Return (X, Y) of the center of cell containing provided text 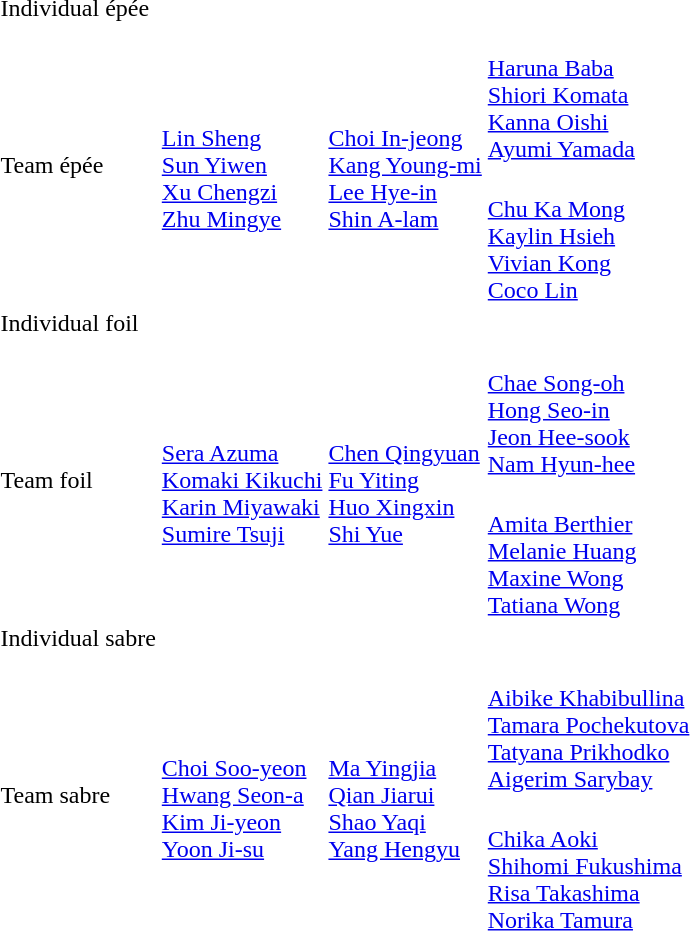
Lin ShengSun YiwenXu ChengziZhu Mingye (242, 166)
Sera AzumaKomaki KikuchiKarin MiyawakiSumire Tsuji (242, 480)
Chen QingyuanFu YitingHuo XingxinShi Yue (405, 480)
Choi In-jeongKang Young-miLee Hye-inShin A-lam (405, 166)
